Search for the cell housing the specified text and yield its (X, Y) center coordinate. 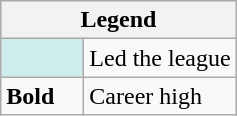
Led the league (160, 58)
Legend (118, 20)
Career high (160, 96)
Bold (42, 96)
